Scan for the cell matching the given text and deliver its [X, Y] coordinate at center. 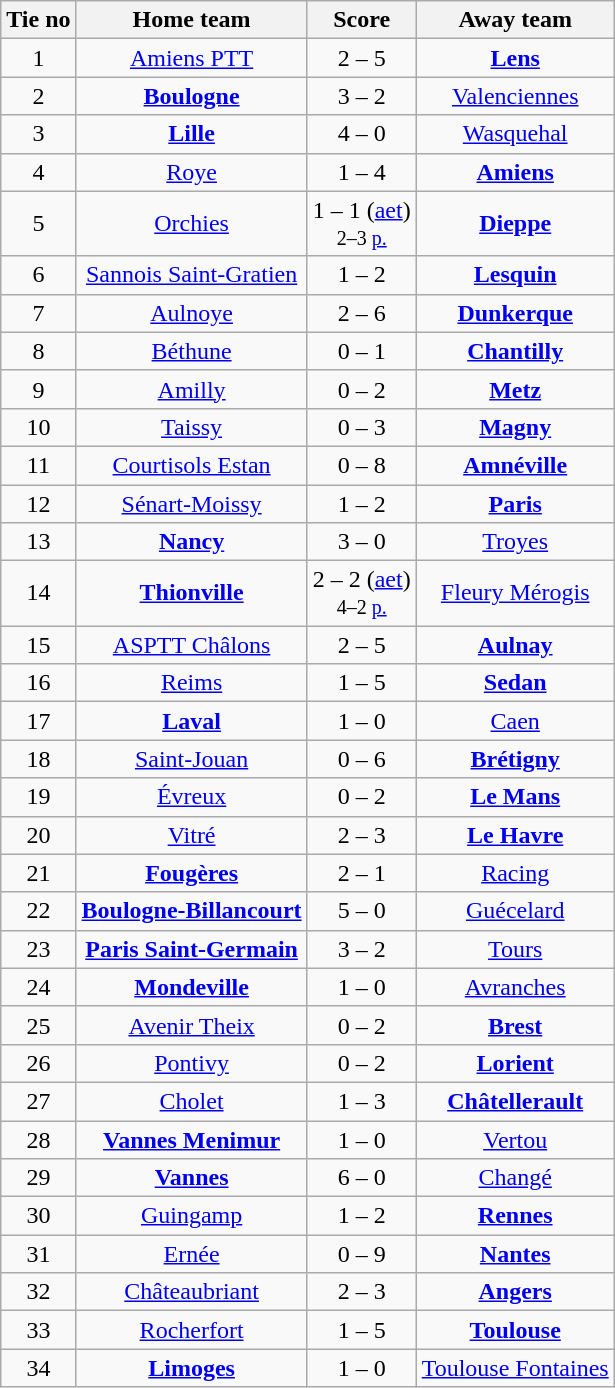
Boulogne-Billancourt [192, 911]
Changé [515, 1178]
29 [38, 1178]
Béthune [192, 351]
8 [38, 351]
Rennes [515, 1216]
27 [38, 1101]
1 – 3 [362, 1101]
31 [38, 1254]
17 [38, 721]
Lesquin [515, 275]
Fleury Mérogis [515, 594]
0 – 1 [362, 351]
Paris [515, 503]
Pontivy [192, 1063]
Guingamp [192, 1216]
19 [38, 797]
Vertou [515, 1139]
Avenir Theix [192, 1025]
2 – 6 [362, 313]
Ernée [192, 1254]
6 [38, 275]
Lille [192, 134]
Fougères [192, 873]
10 [38, 427]
Nancy [192, 542]
2 [38, 96]
Paris Saint-Germain [192, 949]
Thionville [192, 594]
Brest [515, 1025]
Home team [192, 20]
Dieppe [515, 224]
12 [38, 503]
Laval [192, 721]
33 [38, 1330]
Le Havre [515, 835]
Dunkerque [515, 313]
23 [38, 949]
Brétigny [515, 759]
Valenciennes [515, 96]
Boulogne [192, 96]
Amnéville [515, 465]
18 [38, 759]
Angers [515, 1292]
Saint-Jouan [192, 759]
1 – 4 [362, 172]
Sénart-Moissy [192, 503]
0 – 8 [362, 465]
ASPTT Châlons [192, 645]
Reims [192, 683]
Caen [515, 721]
Tours [515, 949]
Wasquehal [515, 134]
5 – 0 [362, 911]
22 [38, 911]
Amiens [515, 172]
Orchies [192, 224]
Limoges [192, 1368]
Lens [515, 58]
4 – 0 [362, 134]
Amiens PTT [192, 58]
32 [38, 1292]
1 – 1 (aet)2–3 p. [362, 224]
Rocherfort [192, 1330]
9 [38, 389]
Châteaubriant [192, 1292]
Mondeville [192, 987]
5 [38, 224]
0 – 6 [362, 759]
3 [38, 134]
Magny [515, 427]
21 [38, 873]
Nantes [515, 1254]
Score [362, 20]
Troyes [515, 542]
Aulnoye [192, 313]
30 [38, 1216]
11 [38, 465]
Aulnay [515, 645]
Sannois Saint-Gratien [192, 275]
Tie no [38, 20]
25 [38, 1025]
2 – 1 [362, 873]
Chantilly [515, 351]
Avranches [515, 987]
1 [38, 58]
2 – 2 (aet)4–2 p. [362, 594]
0 – 9 [362, 1254]
14 [38, 594]
Châtellerault [515, 1101]
Toulouse [515, 1330]
0 – 3 [362, 427]
Taissy [192, 427]
Vannes Menimur [192, 1139]
Vitré [192, 835]
Away team [515, 20]
Évreux [192, 797]
6 – 0 [362, 1178]
Amilly [192, 389]
Toulouse Fontaines [515, 1368]
Sedan [515, 683]
34 [38, 1368]
26 [38, 1063]
Metz [515, 389]
Courtisols Estan [192, 465]
Vannes [192, 1178]
24 [38, 987]
3 – 0 [362, 542]
4 [38, 172]
15 [38, 645]
Racing [515, 873]
Le Mans [515, 797]
20 [38, 835]
28 [38, 1139]
Roye [192, 172]
Cholet [192, 1101]
16 [38, 683]
13 [38, 542]
Guécelard [515, 911]
Lorient [515, 1063]
7 [38, 313]
